Locate the cell with the specified text and output its (x, y) center coordinate. 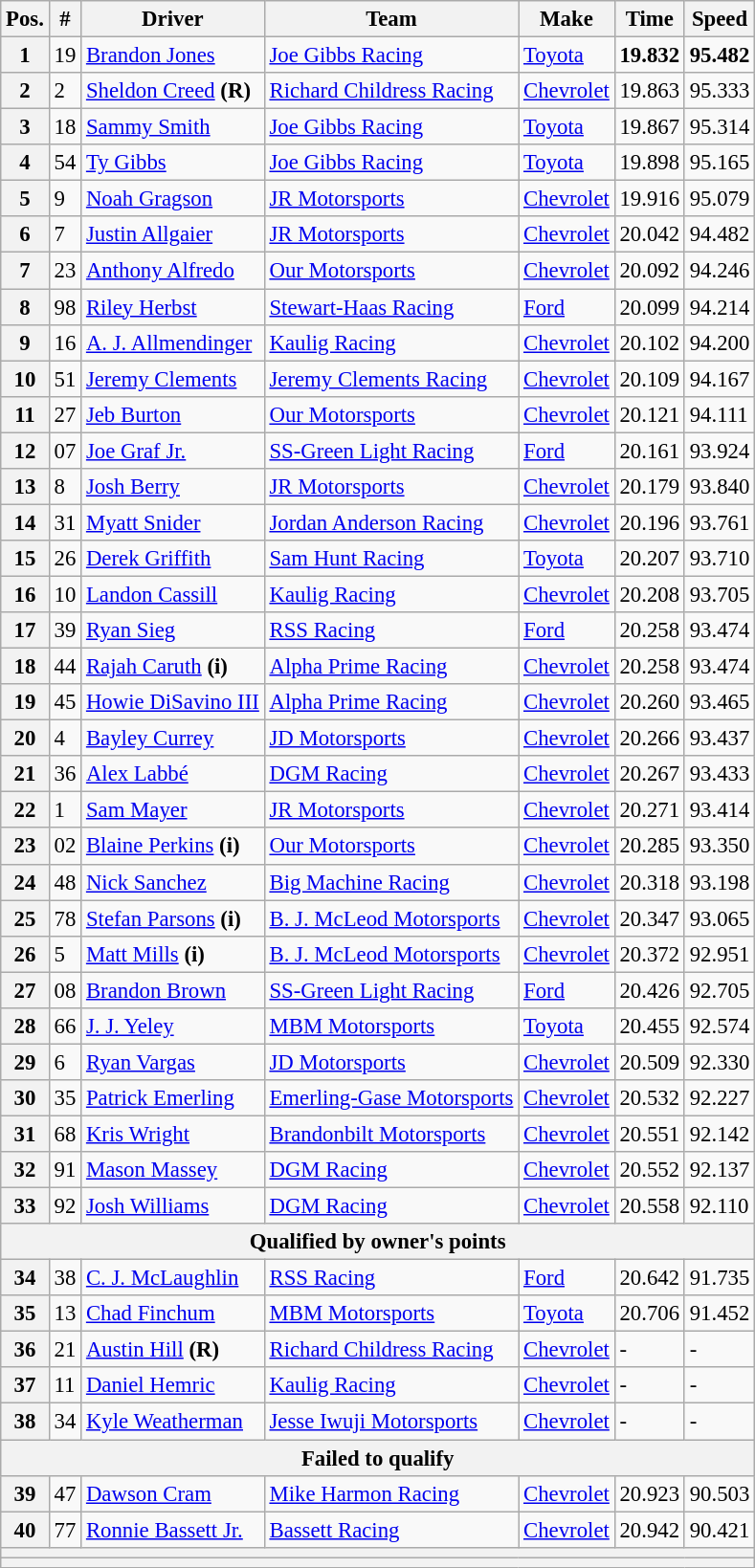
20.196 (649, 522)
Blaine Perkins (i) (173, 847)
20.109 (649, 379)
94.214 (720, 307)
92 (65, 1206)
20.260 (649, 702)
20.455 (649, 1027)
20.532 (649, 1098)
78 (65, 918)
20.706 (649, 1314)
92.227 (720, 1098)
Alex Labbé (173, 774)
22 (25, 810)
92.137 (720, 1170)
20.552 (649, 1170)
66 (65, 1027)
Big Machine Racing (391, 882)
Jesse Iwuji Motorsports (391, 1422)
Ty Gibbs (173, 163)
45 (65, 702)
Derek Griffith (173, 559)
40 (25, 1530)
Failed to qualify (378, 1458)
Noah Gragson (173, 199)
15 (25, 559)
Patrick Emerling (173, 1098)
Howie DiSavino III (173, 702)
20.092 (649, 271)
51 (65, 379)
93.924 (720, 451)
90.503 (720, 1493)
93.433 (720, 774)
20.347 (649, 918)
Jeb Burton (173, 414)
24 (25, 882)
93.437 (720, 739)
93.761 (720, 522)
Nick Sanchez (173, 882)
Emerling-Gase Motorsports (391, 1098)
Mason Massey (173, 1170)
77 (65, 1530)
20.121 (649, 414)
20.318 (649, 882)
20.558 (649, 1206)
Myatt Snider (173, 522)
95.333 (720, 91)
94.200 (720, 342)
Rajah Caruth (i) (173, 667)
92.705 (720, 990)
19.898 (649, 163)
48 (65, 882)
95.314 (720, 127)
94.167 (720, 379)
14 (25, 522)
20.161 (649, 451)
Brandon Brown (173, 990)
93.414 (720, 810)
37 (25, 1386)
Kyle Weatherman (173, 1422)
Jeremy Clements (173, 379)
98 (65, 307)
29 (25, 1062)
94.482 (720, 234)
91.735 (720, 1278)
Bayley Currey (173, 739)
92.951 (720, 954)
Dawson Cram (173, 1493)
# (65, 19)
3 (25, 127)
94.246 (720, 271)
25 (25, 918)
Anthony Alfredo (173, 271)
20.266 (649, 739)
02 (65, 847)
20 (25, 739)
20.426 (649, 990)
Kris Wright (173, 1134)
91.452 (720, 1314)
20.207 (649, 559)
93.065 (720, 918)
20.102 (649, 342)
19.863 (649, 91)
Chad Finchum (173, 1314)
28 (25, 1027)
20.179 (649, 487)
93.350 (720, 847)
Stefan Parsons (i) (173, 918)
Ryan Sieg (173, 630)
20.942 (649, 1530)
Time (649, 19)
Qualified by owner's points (378, 1242)
93.198 (720, 882)
Speed (720, 19)
Riley Herbst (173, 307)
20.285 (649, 847)
Brandon Jones (173, 55)
Jordan Anderson Racing (391, 522)
Josh Williams (173, 1206)
Daniel Hemric (173, 1386)
C. J. McLaughlin (173, 1278)
92.574 (720, 1027)
93.710 (720, 559)
33 (25, 1206)
93.840 (720, 487)
Make (566, 19)
Mike Harmon Racing (391, 1493)
95.482 (720, 55)
30 (25, 1098)
44 (65, 667)
Ronnie Bassett Jr. (173, 1530)
90.421 (720, 1530)
J. J. Yeley (173, 1027)
17 (25, 630)
20.099 (649, 307)
Sam Mayer (173, 810)
20.509 (649, 1062)
Joe Graf Jr. (173, 451)
32 (25, 1170)
92.330 (720, 1062)
A. J. Allmendinger (173, 342)
93.465 (720, 702)
20.642 (649, 1278)
12 (25, 451)
Justin Allgaier (173, 234)
Sammy Smith (173, 127)
91 (65, 1170)
Team (391, 19)
Matt Mills (i) (173, 954)
20.551 (649, 1134)
19.867 (649, 127)
92.142 (720, 1134)
95.079 (720, 199)
Driver (173, 19)
Pos. (25, 19)
68 (65, 1134)
94.111 (720, 414)
20.208 (649, 594)
Sam Hunt Racing (391, 559)
20.923 (649, 1493)
92.110 (720, 1206)
20.271 (649, 810)
Bassett Racing (391, 1530)
19.916 (649, 199)
20.042 (649, 234)
Landon Cassill (173, 594)
Austin Hill (R) (173, 1350)
Ryan Vargas (173, 1062)
07 (65, 451)
93.705 (720, 594)
Stewart-Haas Racing (391, 307)
Josh Berry (173, 487)
Sheldon Creed (R) (173, 91)
20.372 (649, 954)
Jeremy Clements Racing (391, 379)
19.832 (649, 55)
Brandonbilt Motorsports (391, 1134)
08 (65, 990)
20.267 (649, 774)
54 (65, 163)
95.165 (720, 163)
47 (65, 1493)
